Output the (X, Y) coordinate of the center of the cell containing the given text.  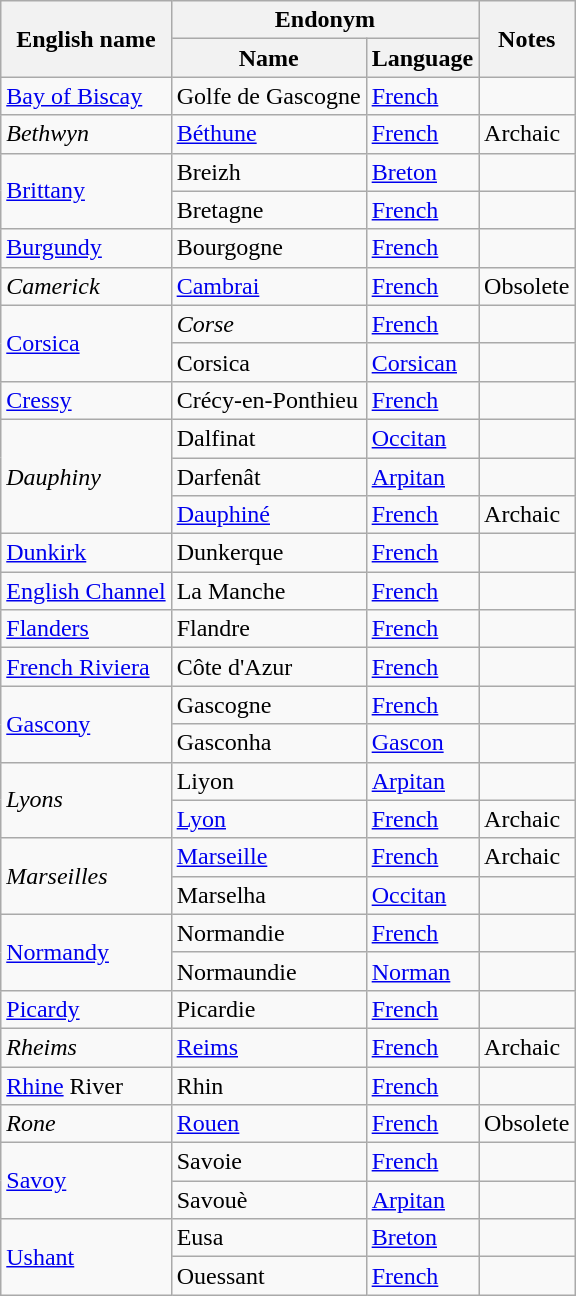
Burgundy (86, 248)
Côte d'Azur (268, 667)
Norman (422, 971)
Normaundie (268, 971)
Rhine River (86, 1085)
Dauphiny (86, 476)
Marselha (268, 895)
Normandy (86, 952)
Gascogne (268, 705)
Flandre (268, 629)
Language (422, 58)
Liyon (268, 781)
Camerick (86, 286)
Darfenât (268, 477)
Corse (268, 324)
Crécy-en-Ponthieu (268, 400)
Cressy (86, 400)
Dauphiné (268, 515)
Golfe de Gascogne (268, 96)
Bretagne (268, 210)
Picardie (268, 1009)
Bay of Biscay (86, 96)
Normandie (268, 933)
Bethwyn (86, 134)
Cambrai (268, 286)
Rone (86, 1124)
Breizh (268, 172)
Savoie (268, 1162)
Dalfinat (268, 438)
Dunkirk (86, 553)
Marseille (268, 857)
Ushant (86, 1257)
Rhin (268, 1085)
Béthune (268, 134)
Dunkerque (268, 553)
Gascon (422, 743)
Lyons (86, 800)
Bourgogne (268, 248)
Reims (268, 1047)
Corsican (422, 362)
English Channel (86, 591)
Flanders (86, 629)
Eusa (268, 1238)
Gasconha (268, 743)
Rheims (86, 1047)
Ouessant (268, 1276)
Gascony (86, 724)
La Manche (268, 591)
Lyon (268, 819)
Notes (527, 39)
French Riviera (86, 667)
Savouè (268, 1200)
Endonym (324, 20)
Marseilles (86, 876)
Rouen (268, 1124)
Name (268, 58)
Picardy (86, 1009)
English name (86, 39)
Brittany (86, 191)
Savoy (86, 1181)
